Search for the cell housing the specified text and yield its [x, y] center coordinate. 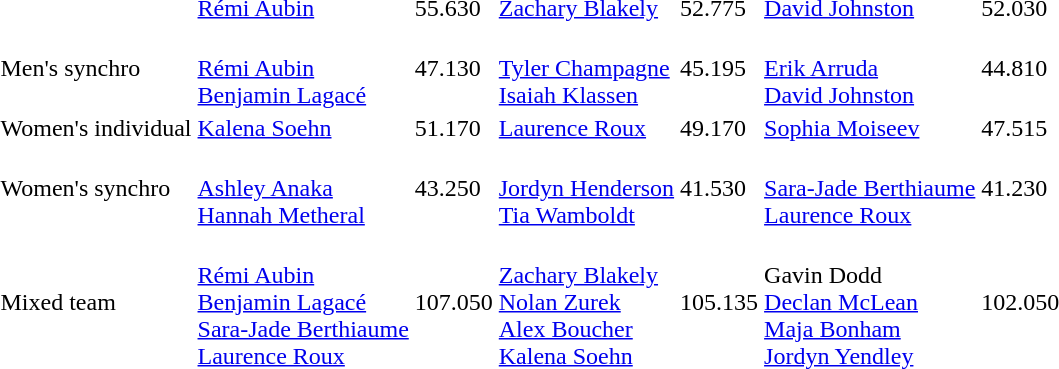
47.130 [454, 68]
Tyler ChampagneIsaiah Klassen [586, 68]
Sara-Jade BerthiaumeLaurence Roux [870, 188]
Jordyn HendersonTia Wamboldt [586, 188]
45.195 [720, 68]
Erik ArrudaDavid Johnston [870, 68]
Laurence Roux [586, 128]
Sophia Moiseev [870, 128]
Ashley AnakaHannah Metheral [303, 188]
49.170 [720, 128]
Rémi AubinBenjamin Lagacé [303, 68]
41.530 [720, 188]
Kalena Soehn [303, 128]
51.170 [454, 128]
43.250 [454, 188]
